Extract the (x, y) coordinate from the center of the cell holding the provided text.  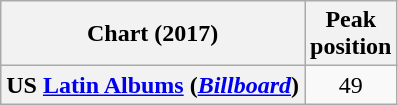
Peakposition (351, 34)
US Latin Albums (Billboard) (153, 85)
Chart (2017) (153, 34)
49 (351, 85)
